Search for the cell housing the specified text and yield its [x, y] center coordinate. 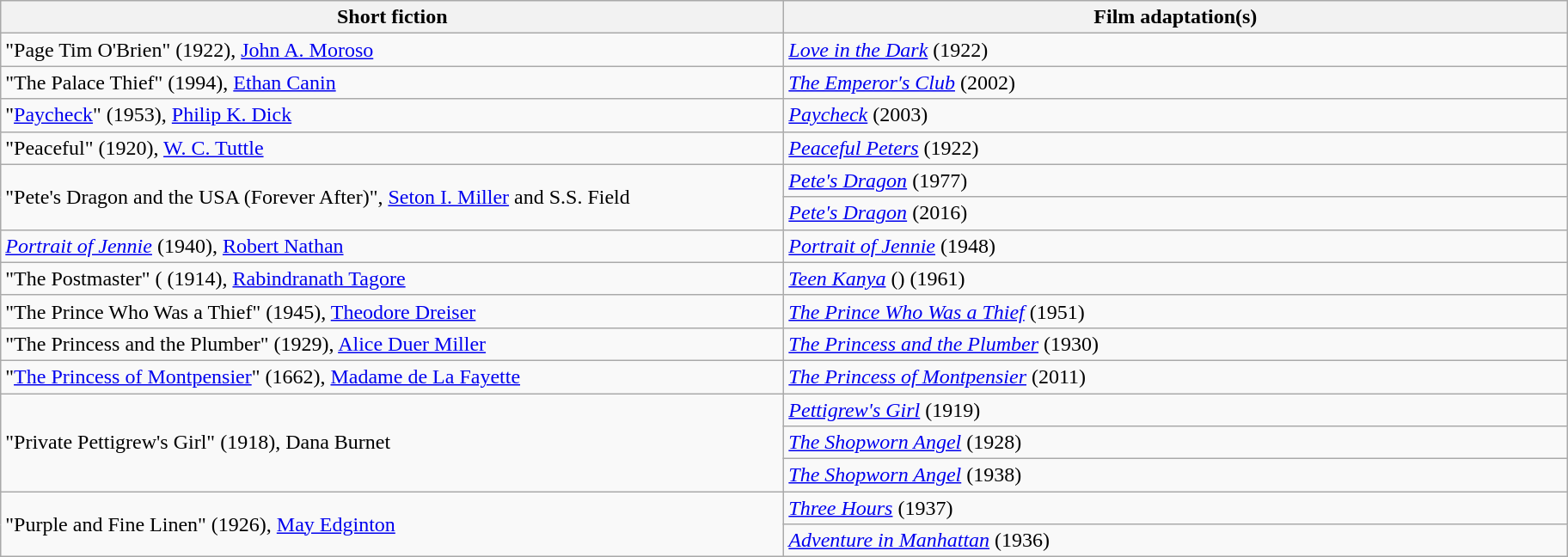
Short fiction [392, 17]
"The Princess and the Plumber" (1929), Alice Duer Miller [392, 344]
Peaceful Peters (1922) [1176, 148]
"Purple and Fine Linen" (1926), May Edginton [392, 524]
"Private Pettigrew's Girl" (1918), Dana Burnet [392, 443]
"Paycheck" (1953), Philip K. Dick [392, 115]
Film adaptation(s) [1176, 17]
Pettigrew's Girl (1919) [1176, 410]
"Peaceful" (1920), W. C. Tuttle [392, 148]
Teen Kanya () (1961) [1176, 278]
"The Prince Who Was a Thief" (1945), Theodore Dreiser [392, 311]
Portrait of Jennie (1940), Robert Nathan [392, 246]
Pete's Dragon (2016) [1176, 213]
Adventure in Manhattan (1936) [1176, 541]
The Princess of Montpensier (2011) [1176, 376]
The Shopworn Angel (1938) [1176, 475]
Love in the Dark (1922) [1176, 50]
Portrait of Jennie (1948) [1176, 246]
Paycheck (2003) [1176, 115]
"Pete's Dragon and the USA (Forever After)", Seton I. Miller and S.S. Field [392, 197]
Pete's Dragon (1977) [1176, 181]
The Shopworn Angel (1928) [1176, 443]
"The Princess of Montpensier" (1662), Madame de La Fayette [392, 376]
The Princess and the Plumber (1930) [1176, 344]
The Emperor's Club (2002) [1176, 83]
"Page Tim O'Brien" (1922), John A. Moroso [392, 50]
The Prince Who Was a Thief (1951) [1176, 311]
"The Postmaster" ( (1914), Rabindranath Tagore [392, 278]
Three Hours (1937) [1176, 508]
"The Palace Thief" (1994), Ethan Canin [392, 83]
